Find where the given text appears and provide that cell's center as (X, Y) coordinate. 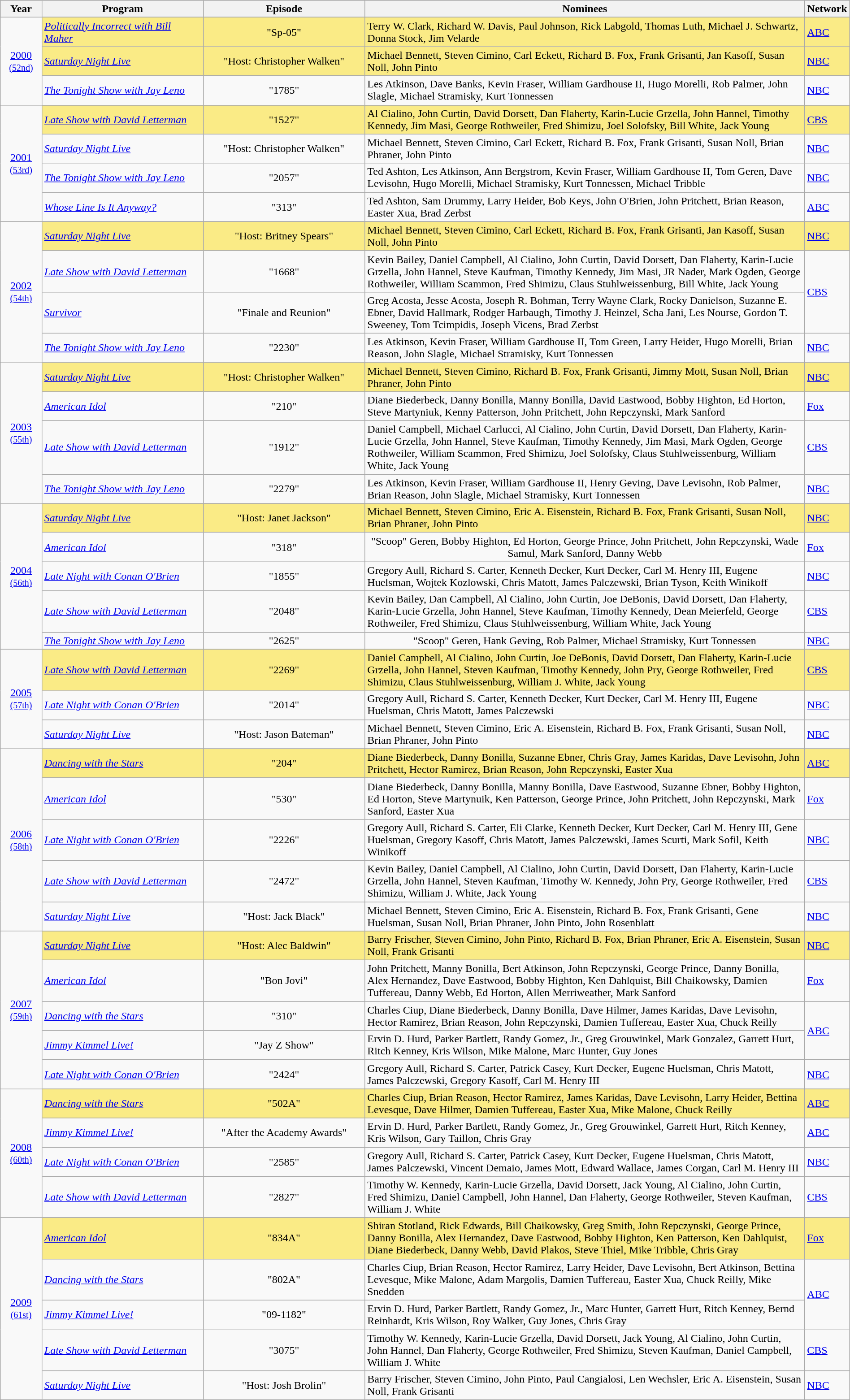
"2014" (284, 705)
"2048" (284, 611)
"310" (284, 1016)
2003(55th) (22, 433)
Michael Bennett, Steven Cimino, Carl Eckett, Richard B. Fox, Frank Grisanti, Susan Noll, Brian Phraner, John Pinto (585, 149)
"210" (284, 406)
Barry Frischer, Steven Cimino, John Pinto, Richard B. Fox, Brian Phraner, Eric A. Eisenstein, Susan Noll, Frank Grisanti (585, 946)
"834A" (284, 1238)
2002(54th) (22, 292)
"2827" (284, 1197)
2009(61st) (22, 1309)
2004(56th) (22, 576)
Survivor (122, 312)
Les Atkinson, Kevin Fraser, William Gardhouse II, Tom Green, Larry Heider, Hugo Morelli, Brian Reason, John Slagle, Michael Stramisky, Kurt Tonnessen (585, 348)
"After the Academy Awards" (284, 1132)
"2625" (284, 641)
"802A" (284, 1279)
"Host: Jack Black" (284, 916)
"Bon Jovi" (284, 981)
"530" (284, 798)
Year (22, 9)
"1855" (284, 576)
"2279" (284, 489)
"Scoop" Geren, Bobby Highton, Ed Horton, George Prince, John Pritchett, John Repczynski, Wade Samul, Mark Sanford, Danny Webb (585, 547)
"1668" (284, 271)
2007(59th) (22, 1010)
"318" (284, 547)
Politically Incorrect with Bill Maher (122, 32)
"2424" (284, 1074)
Barry Frischer, Steven Cimino, John Pinto, Paul Cangialosi, Len Wechsler, Eric A. Eisenstein, Susan Noll, Frank Grisanti (585, 1385)
"Host: Janet Jackson" (284, 518)
Michael Bennett, Steven Cimino, Richard B. Fox, Frank Grisanti, Jimmy Mott, Susan Noll, Brian Phraner, John Pinto (585, 377)
"204" (284, 763)
"Sp-05" (284, 32)
2005(57th) (22, 699)
Episode (284, 9)
"502A" (284, 1104)
Gregory Aull, Richard S. Carter, Patrick Casey, Kurt Decker, Eugene Huelsman, Chris Matott, James Palczewski, Gregory Kasoff, Carl M. Henry III (585, 1074)
"3075" (284, 1350)
Gregory Aull, Richard S. Carter, Kenneth Decker, Kurt Decker, Carl M. Henry III, Eugene Huelsman, Chris Matott, James Palczewski (585, 705)
"313" (284, 207)
"2226" (284, 840)
"09-1182" (284, 1314)
2008(60th) (22, 1153)
"2472" (284, 881)
"Finale and Reunion" (284, 312)
Terry W. Clark, Richard W. Davis, Paul Johnson, Rick Labgold, Thomas Luth, Michael J. Schwartz, Donna Stock, Jim Velarde (585, 32)
Les Atkinson, Dave Banks, Kevin Fraser, William Gardhouse II, Hugo Morelli, Rob Palmer, John Slagle, Michael Stramisky, Kurt Tonnessen (585, 91)
"Host: Josh Brolin" (284, 1385)
Ervin D. Hurd, Parker Bartlett, Randy Gomez, Jr., Greg Grouwinkel, Garrett Hurt, Ritch Kenney, Kris Wilson, Gary Taillon, Chris Gray (585, 1132)
"2230" (284, 348)
"Jay Z Show" (284, 1045)
"Host: Britney Spears" (284, 236)
"1785" (284, 91)
"Host: Alec Baldwin" (284, 946)
Whose Line Is It Anyway? (122, 207)
2006(58th) (22, 840)
"1527" (284, 119)
"2057" (284, 178)
"2585" (284, 1162)
2000(52nd) (22, 61)
Nominees (585, 9)
"2269" (284, 670)
"Scoop" Geren, Hank Geving, Rob Palmer, Michael Stramisky, Kurt Tonnessen (585, 641)
Network (827, 9)
"Host: Jason Bateman" (284, 734)
Program (122, 9)
"1912" (284, 447)
Ted Ashton, Sam Drummy, Larry Heider, Bob Keys, John O'Brien, John Pritchett, Brian Reason, Easter Xua, Brad Zerbst (585, 207)
2001(53rd) (22, 163)
